Search for the cell housing the specified text and yield its (X, Y) center coordinate. 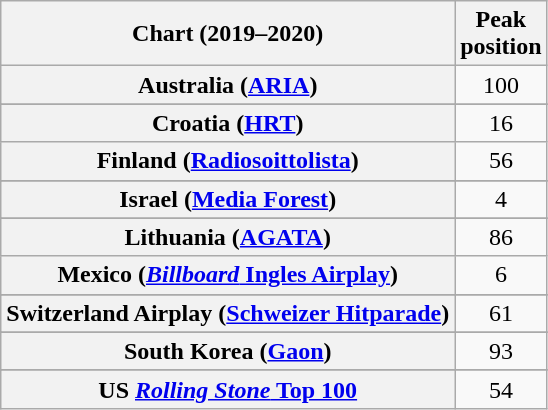
Finland (Radiosoittolista) (228, 161)
Australia (ARIA) (228, 85)
4 (501, 199)
93 (501, 351)
86 (501, 237)
6 (501, 275)
South Korea (Gaon) (228, 351)
54 (501, 389)
Israel (Media Forest) (228, 199)
100 (501, 85)
61 (501, 313)
Switzerland Airplay (Schweizer Hitparade) (228, 313)
US Rolling Stone Top 100 (228, 389)
Peakposition (501, 34)
Chart (2019–2020) (228, 34)
16 (501, 123)
56 (501, 161)
Mexico (Billboard Ingles Airplay) (228, 275)
Croatia (HRT) (228, 123)
Lithuania (AGATA) (228, 237)
